Provide the (x, y) coordinate of the cell's center where the given text is located.  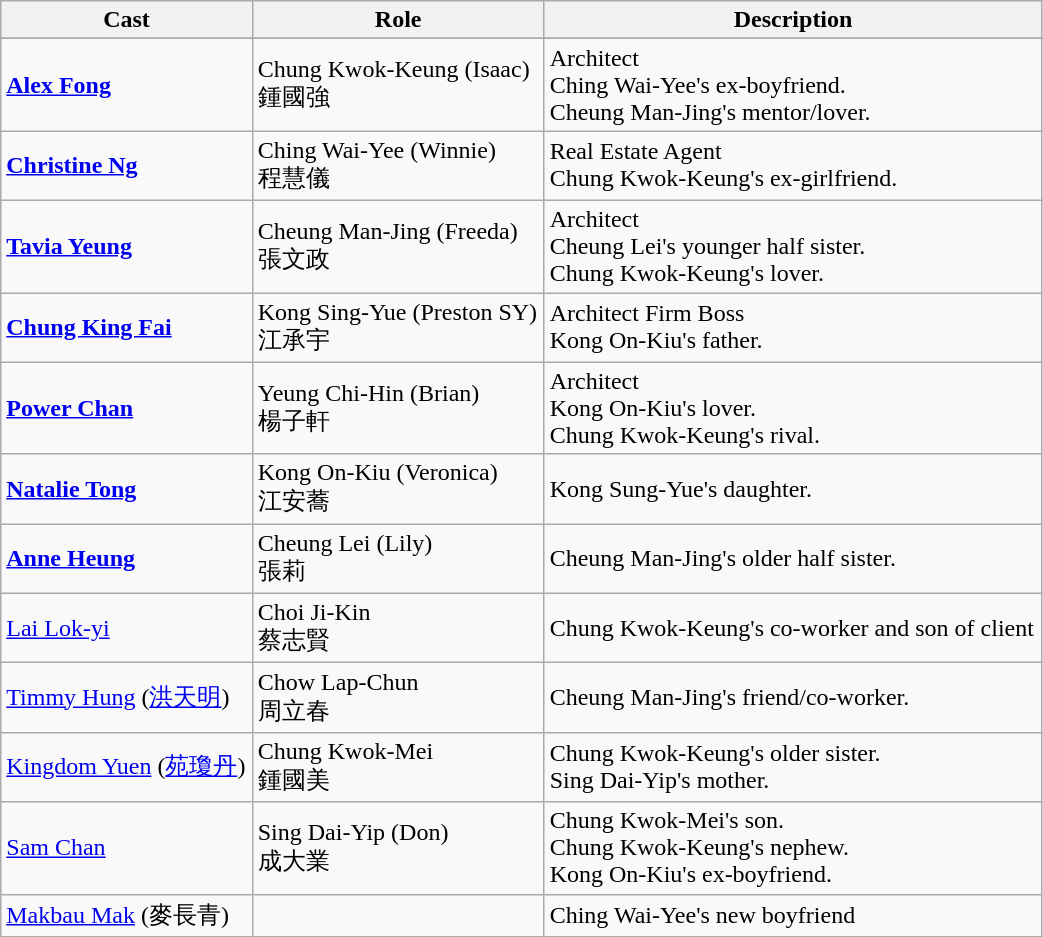
Timmy Hung (洪天明) (126, 698)
Ching Wai-Yee's new boyfriend (793, 916)
Chung Kwok-Keung (Isaac) 鍾國強 (398, 85)
Chung Kwok-Keung's co-worker and son of client (793, 628)
Real Estate Agent Chung Kwok-Keung's ex-girlfriend. (793, 166)
Chung King Fai (126, 327)
Description (793, 20)
Sam Chan (126, 848)
Kingdom Yuen (苑瓊丹) (126, 767)
Makbau Mak (麥長青) (126, 916)
Role (398, 20)
Power Chan (126, 408)
Yeung Chi-Hin (Brian) 楊子軒 (398, 408)
Architect Kong On-Kiu's lover. Chung Kwok-Keung's rival. (793, 408)
Anne Heung (126, 559)
Chow Lap-Chun 周立春 (398, 698)
Choi Ji-Kin 蔡志賢 (398, 628)
Architect Firm Boss Kong On-Kiu's father. (793, 327)
Ching Wai-Yee (Winnie) 程慧儀 (398, 166)
Natalie Tong (126, 489)
Cheung Man-Jing's friend/co-worker. (793, 698)
Kong Sung-Yue's daughter. (793, 489)
Cast (126, 20)
Chung Kwok-Keung's older sister. Sing Dai-Yip's mother. (793, 767)
Chung Kwok-Mei's son. Chung Kwok-Keung's nephew. Kong On-Kiu's ex-boyfriend. (793, 848)
Cheung Man-Jing (Freeda) 張文政 (398, 246)
Sing Dai-Yip (Don) 成大業 (398, 848)
Architect Cheung Lei's younger half sister. Chung Kwok-Keung's lover. (793, 246)
Cheung Lei (Lily) 張莉 (398, 559)
Alex Fong (126, 85)
Architect Ching Wai-Yee's ex-boyfriend. Cheung Man-Jing's mentor/lover. (793, 85)
Tavia Yeung (126, 246)
Kong On-Kiu (Veronica) 江安蕎 (398, 489)
Lai Lok-yi (126, 628)
Christine Ng (126, 166)
Chung Kwok-Mei 鍾國美 (398, 767)
Kong Sing-Yue (Preston SY) 江承宇 (398, 327)
Cheung Man-Jing's older half sister. (793, 559)
